Capture the cell that displays the provided text and extract its [X, Y] central coordinate. 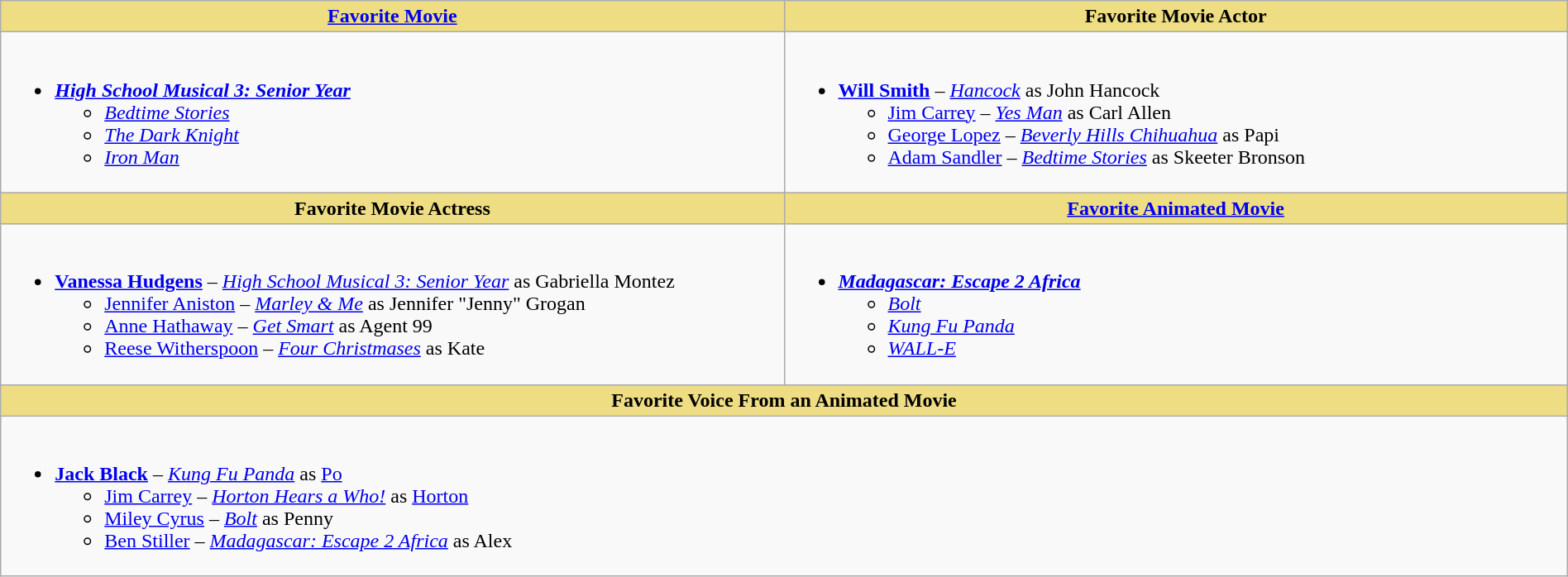
Favorite Animated Movie [1176, 208]
High School Musical 3: Senior YearBedtime StoriesThe Dark KnightIron Man [392, 112]
Favorite Movie [392, 17]
Favorite Movie Actor [1176, 17]
Favorite Movie Actress [392, 208]
Madagascar: Escape 2 AfricaBoltKung Fu PandaWALL-E [1176, 304]
Favorite Voice From an Animated Movie [784, 400]
